Return [x, y] of the center of cell containing provided text 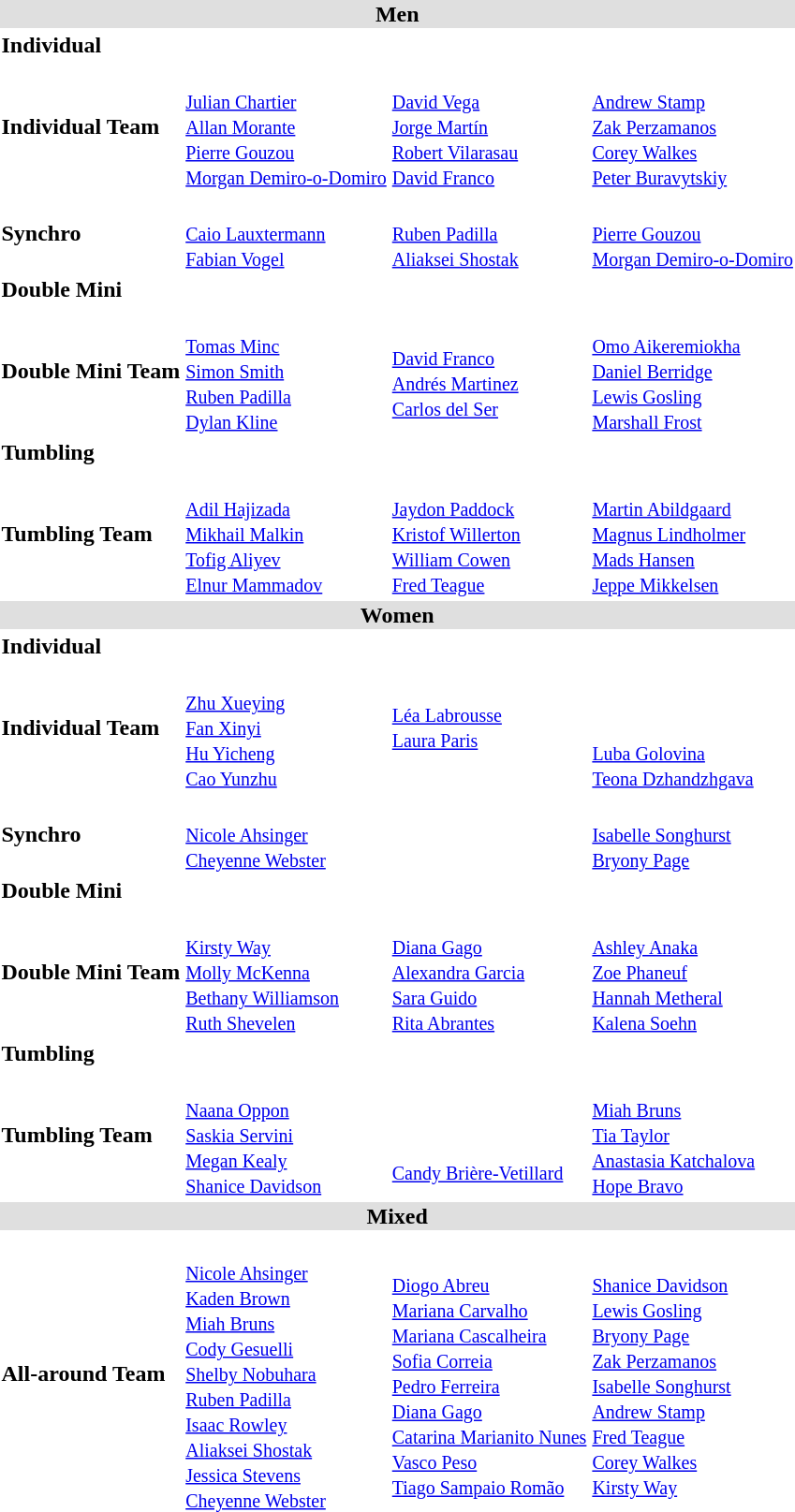
Kirsty WayMolly McKennaBethany WilliamsonRuth Shevelen [287, 972]
Mixed [397, 1216]
Pierre GouzouMorgan Demiro-o-Domiro [693, 233]
Ashley AnakaZoe PhaneufHannah MetheralKalena Soehn [693, 972]
Naana OpponSaskia ServiniMegan KealyShanice Davidson [287, 1135]
Diana GagoAlexandra GarciaSara GuidoRita Abrantes [489, 972]
Women [397, 615]
Andrew StampZak PerzamanosCorey WalkesPeter Buravytskiy [693, 126]
Zhu XueyingFan XinyiHu YichengCao Yunzhu [287, 727]
David FrancoAndrés MartinezCarlos del Ser [489, 371]
Martin AbildgaardMagnus LindholmerMads HansenJeppe Mikkelsen [693, 534]
Julian ChartierAllan MorantePierre GouzouMorgan Demiro-o-Domiro [287, 126]
Léa LabrousseLaura Paris [489, 727]
Tomas MincSimon SmithRuben PadillaDylan Kline [287, 371]
Candy Brière-Vetillard [489, 1135]
Luba GolovinaTeona Dzhandzhgava [693, 727]
Adil HajizadaMikhail MalkinTofig AliyevElnur Mammadov [287, 534]
Miah BrunsTia TaylorAnastasia KatchalovaHope Bravo [693, 1135]
Nicole AhsingerCheyenne Webster [287, 834]
Isabelle SonghurstBryony Page [693, 834]
Caio LauxtermannFabian Vogel [287, 233]
Omo AikeremiokhaDaniel BerridgeLewis GoslingMarshall Frost [693, 371]
Jaydon PaddockKristof WillertonWilliam CowenFred Teague [489, 534]
Men [397, 14]
Ruben PadillaAliaksei Shostak [489, 233]
David VegaJorge MartínRobert VilarasauDavid Franco [489, 126]
